Pinpoint the cell where the given text exists, returning its [X, Y] midpoint coordinate. 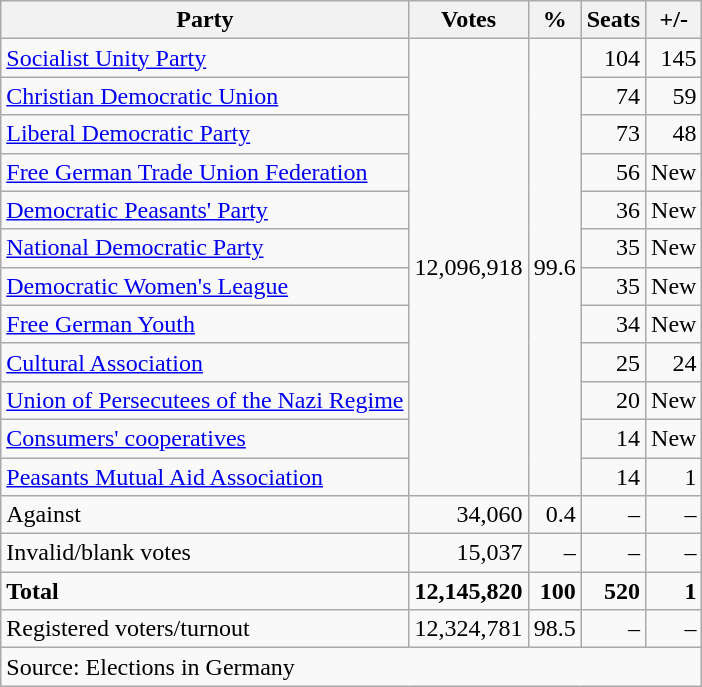
Democratic Peasants' Party [205, 210]
99.6 [554, 268]
25 [613, 362]
Peasants Mutual Aid Association [205, 477]
Christian Democratic Union [205, 96]
Union of Persecutees of the Nazi Regime [205, 400]
Total [205, 591]
98.5 [554, 629]
15,037 [468, 553]
520 [613, 591]
Socialist Unity Party [205, 58]
Votes [468, 20]
74 [613, 96]
Cultural Association [205, 362]
% [554, 20]
56 [613, 172]
+/- [674, 20]
Free German Youth [205, 324]
Liberal Democratic Party [205, 134]
Free German Trade Union Federation [205, 172]
48 [674, 134]
24 [674, 362]
12,096,918 [468, 268]
59 [674, 96]
34 [613, 324]
104 [613, 58]
Registered voters/turnout [205, 629]
0.4 [554, 515]
Seats [613, 20]
73 [613, 134]
Party [205, 20]
Consumers' cooperatives [205, 438]
Against [205, 515]
Invalid/blank votes [205, 553]
20 [613, 400]
Source: Elections in Germany [352, 667]
100 [554, 591]
Democratic Women's League [205, 286]
12,145,820 [468, 591]
145 [674, 58]
36 [613, 210]
34,060 [468, 515]
12,324,781 [468, 629]
National Democratic Party [205, 248]
